Determine the (X, Y) coordinate at the center of the cell enclosing the given text.  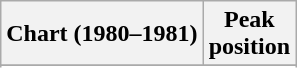
Chart (1980–1981) (102, 34)
Peakposition (249, 34)
